Detect which cell encompasses the target text, then output its (x, y) center coordinate. 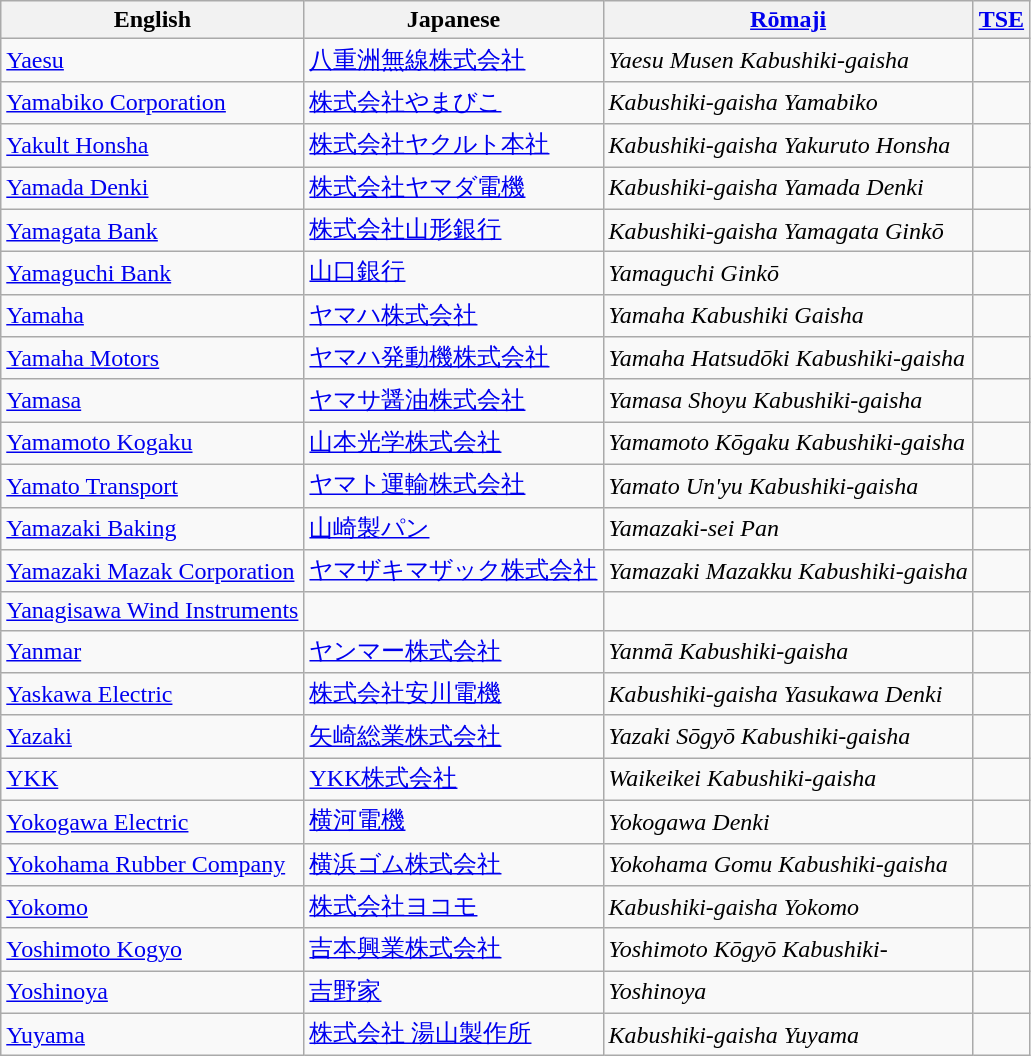
Yanmā Kabushiki-gaisha (788, 652)
Kabushiki-gaisha Yamagata Ginkō (788, 230)
Kabushiki-gaisha Yokomo (788, 908)
Yokohama Rubber Company (152, 864)
Yaesu Musen Kabushiki-gaisha (788, 60)
Kabushiki-gaisha Yakuruto Honsha (788, 146)
Yokomo (152, 908)
山崎製パン (454, 528)
Yamazaki Mazak Corporation (152, 572)
Yamazaki Baking (152, 528)
Yamasa Shoyu Kabushiki-gaisha (788, 400)
Yamaha Motors (152, 358)
Yamazaki Mazakku Kabushiki-gaisha (788, 572)
矢崎総業株式会社 (454, 736)
Yamaguchi Bank (152, 274)
Yamato Transport (152, 486)
吉本興業株式会社 (454, 950)
株式会社安川電機 (454, 694)
株式会社やまびこ (454, 102)
Yoshimoto Kogyo (152, 950)
Yamamoto Kōgaku Kabushiki-gaisha (788, 444)
YKK (152, 780)
Japanese (454, 20)
Yamaha (152, 316)
Yamato Un'yu Kabushiki-gaisha (788, 486)
Yamabiko Corporation (152, 102)
Yaesu (152, 60)
TSE (1001, 20)
ヤンマー株式会社 (454, 652)
Yazaki (152, 736)
横浜ゴム株式会社 (454, 864)
ヤマザキマザック株式会社 (454, 572)
ヤマハ発動機株式会社 (454, 358)
Yamazaki-sei Pan (788, 528)
Yamasa (152, 400)
八重洲無線株式会社 (454, 60)
ヤマサ醤油株式会社 (454, 400)
Kabushiki-gaisha Yamada Denki (788, 188)
山本光学株式会社 (454, 444)
Kabushiki-gaisha Yasukawa Denki (788, 694)
吉野家 (454, 992)
Yoshimoto Kōgyō Kabushiki- (788, 950)
株式会社山形銀行 (454, 230)
横河電機 (454, 822)
Yazaki Sōgyō Kabushiki-gaisha (788, 736)
YKK株式会社 (454, 780)
Yamagata Bank (152, 230)
Yamamoto Kogaku (152, 444)
Yokogawa Denki (788, 822)
ヤマト運輸株式会社 (454, 486)
Kabushiki-gaisha Yuyama (788, 1034)
Yokohama Gomu Kabushiki-gaisha (788, 864)
Yuyama (152, 1034)
Yamada Denki (152, 188)
株式会社ヨコモ (454, 908)
Yamaha Hatsudōki Kabushiki-gaisha (788, 358)
株式会社ヤクルト本社 (454, 146)
Yanagisawa Wind Instruments (152, 611)
Yanmar (152, 652)
株式会社ヤマダ電機 (454, 188)
Waikeikei Kabushiki-gaisha (788, 780)
Yamaguchi Ginkō (788, 274)
Kabushiki-gaisha Yamabiko (788, 102)
山口銀行 (454, 274)
Yokogawa Electric (152, 822)
Yaskawa Electric (152, 694)
株式会社 湯山製作所 (454, 1034)
Rōmaji (788, 20)
English (152, 20)
ヤマハ株式会社 (454, 316)
Yakult Honsha (152, 146)
Yamaha Kabushiki Gaisha (788, 316)
